Detect which cell encompasses the target text, then output its [x, y] center coordinate. 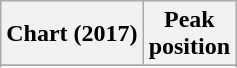
Peak position [189, 34]
Chart (2017) [72, 34]
